Pinpoint the cell where the given text exists, returning its (X, Y) midpoint coordinate. 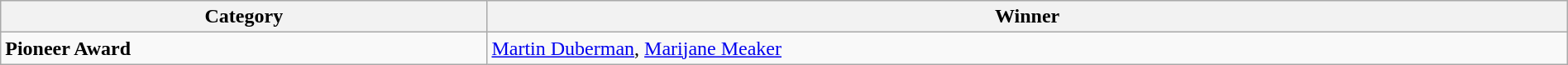
Category (244, 17)
Winner (1027, 17)
Martin Duberman, Marijane Meaker (1027, 48)
Pioneer Award (244, 48)
